Detect which cell encompasses the target text, then output its (x, y) center coordinate. 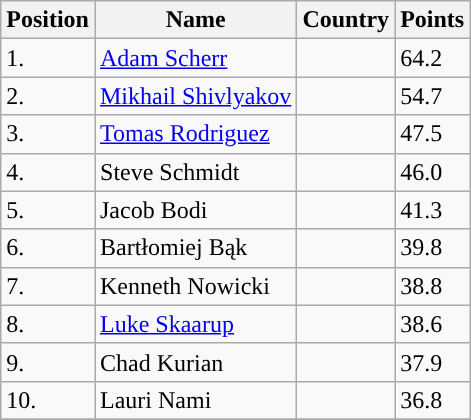
Adam Scherr (195, 58)
Steve Schmidt (195, 172)
1. (48, 58)
10. (48, 400)
36.8 (432, 400)
38.6 (432, 324)
Chad Kurian (195, 362)
Name (195, 20)
38.8 (432, 286)
47.5 (432, 134)
7. (48, 286)
46.0 (432, 172)
8. (48, 324)
Luke Skaarup (195, 324)
39.8 (432, 248)
Tomas Rodriguez (195, 134)
9. (48, 362)
Country (346, 20)
Points (432, 20)
Kenneth Nowicki (195, 286)
3. (48, 134)
41.3 (432, 210)
2. (48, 96)
Lauri Nami (195, 400)
Position (48, 20)
64.2 (432, 58)
Bartłomiej Bąk (195, 248)
54.7 (432, 96)
37.9 (432, 362)
4. (48, 172)
5. (48, 210)
Jacob Bodi (195, 210)
6. (48, 248)
Mikhail Shivlyakov (195, 96)
